Determine the (X, Y) coordinate at the center of the cell enclosing the given text.  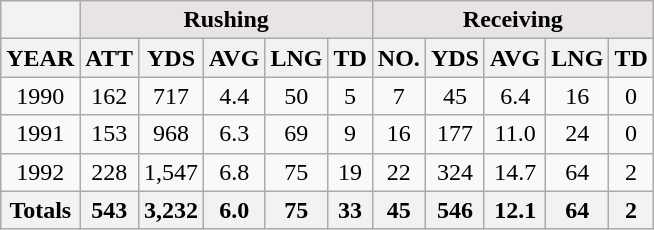
69 (296, 134)
177 (454, 134)
6.4 (514, 96)
324 (454, 172)
543 (110, 210)
1,547 (170, 172)
24 (578, 134)
14.7 (514, 172)
1992 (40, 172)
6.8 (234, 172)
162 (110, 96)
11.0 (514, 134)
7 (398, 96)
6.3 (234, 134)
ATT (110, 58)
4.4 (234, 96)
717 (170, 96)
12.1 (514, 210)
YEAR (40, 58)
153 (110, 134)
22 (398, 172)
50 (296, 96)
5 (350, 96)
228 (110, 172)
Totals (40, 210)
33 (350, 210)
Rushing (226, 20)
1991 (40, 134)
546 (454, 210)
968 (170, 134)
NO. (398, 58)
9 (350, 134)
19 (350, 172)
6.0 (234, 210)
1990 (40, 96)
Receiving (512, 20)
3,232 (170, 210)
